Return the [X, Y] coordinate for the center point of the cell that contains the specified text.  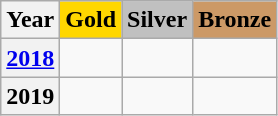
Bronze [235, 20]
Silver [158, 20]
Gold [91, 20]
2019 [30, 96]
Year [30, 20]
2018 [30, 58]
